From the cell containing the given text, extract its center point as [x, y] coordinate. 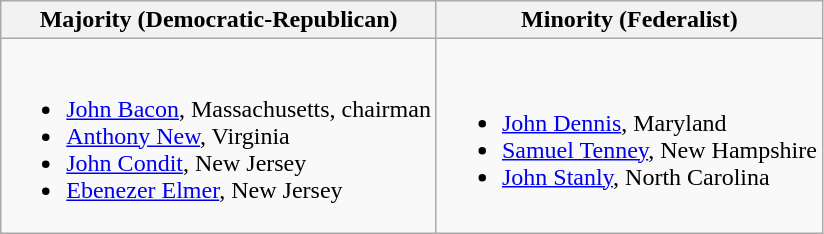
Minority (Federalist) [629, 20]
Majority (Democratic-Republican) [219, 20]
John Dennis, MarylandSamuel Tenney, New HampshireJohn Stanly, North Carolina [629, 136]
John Bacon, Massachusetts, chairmanAnthony New, VirginiaJohn Condit, New JerseyEbenezer Elmer, New Jersey [219, 136]
